Detect which cell encompasses the target text, then output its (x, y) center coordinate. 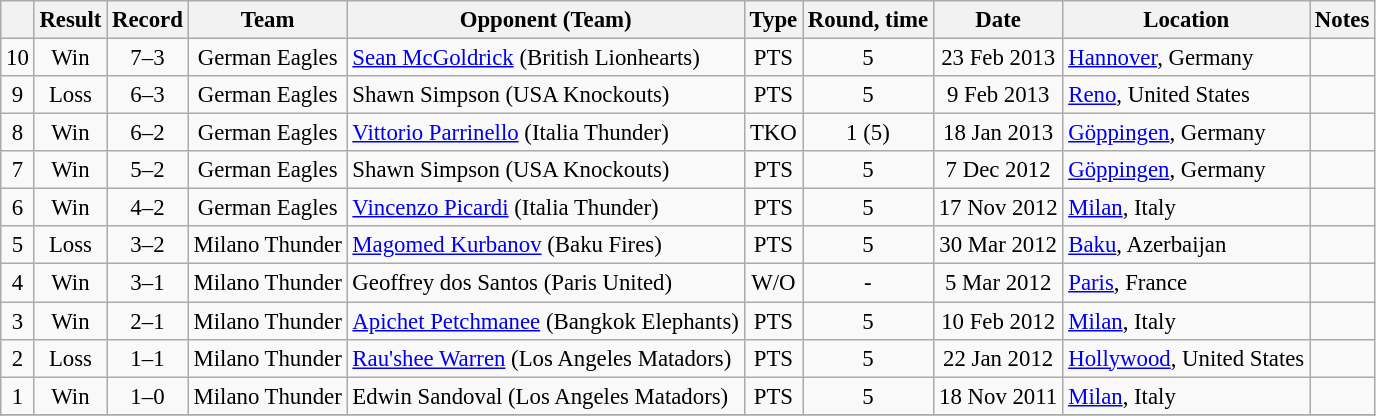
18 Nov 2011 (998, 396)
22 Jan 2012 (998, 358)
Type (773, 20)
10 Feb 2012 (998, 321)
Baku, Azerbaijan (1186, 245)
1–0 (148, 396)
23 Feb 2013 (998, 58)
Geoffrey dos Santos (Paris United) (546, 283)
2–1 (148, 321)
7–3 (148, 58)
Vincenzo Picardi (Italia Thunder) (546, 208)
1 (5) (868, 133)
Notes (1342, 20)
9 Feb 2013 (998, 95)
10 (18, 58)
7 (18, 170)
Vittorio Parrinello (Italia Thunder) (546, 133)
6 (18, 208)
Record (148, 20)
3 (18, 321)
Date (998, 20)
Hannover, Germany (1186, 58)
18 Jan 2013 (998, 133)
Team (268, 20)
Location (1186, 20)
Rau'shee Warren (Los Angeles Matadors) (546, 358)
Result (70, 20)
TKO (773, 133)
6–3 (148, 95)
Apichet Petchmanee (Bangkok Elephants) (546, 321)
7 Dec 2012 (998, 170)
W/O (773, 283)
Paris, France (1186, 283)
8 (18, 133)
1–1 (148, 358)
Edwin Sandoval (Los Angeles Matadors) (546, 396)
Hollywood, United States (1186, 358)
3–2 (148, 245)
9 (18, 95)
Magomed Kurbanov (Baku Fires) (546, 245)
4 (18, 283)
Round, time (868, 20)
4–2 (148, 208)
Opponent (Team) (546, 20)
5 Mar 2012 (998, 283)
Sean McGoldrick (British Lionhearts) (546, 58)
6–2 (148, 133)
30 Mar 2012 (998, 245)
2 (18, 358)
1 (18, 396)
- (868, 283)
5–2 (148, 170)
Reno, United States (1186, 95)
17 Nov 2012 (998, 208)
3–1 (148, 283)
